Provide the (x, y) coordinate of the cell's center where the given text is located.  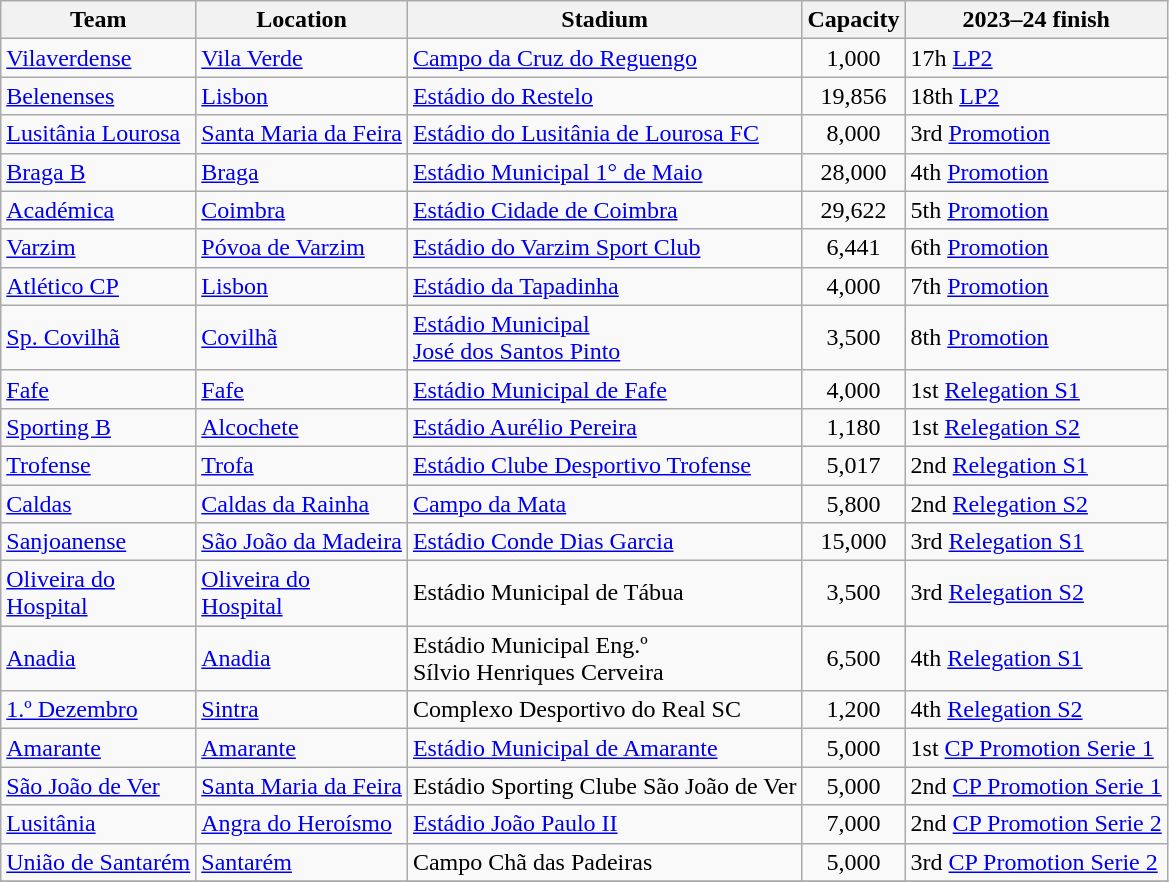
1.º Dezembro (98, 710)
Capacity (854, 20)
1st Relegation S2 (1036, 427)
2nd Relegation S1 (1036, 465)
Estádio do Lusitânia de Lourosa FC (604, 134)
Atlético CP (98, 286)
Estádio MunicipalJosé dos Santos Pinto (604, 338)
Lusitânia (98, 824)
29,622 (854, 210)
Campo da Cruz do Reguengo (604, 58)
Sp. Covilhã (98, 338)
Estádio Municipal de Tábua (604, 594)
Team (98, 20)
Stadium (604, 20)
São João da Madeira (302, 542)
Estádio da Tapadinha (604, 286)
Varzim (98, 248)
Estádio Aurélio Pereira (604, 427)
Braga B (98, 172)
2nd CP Promotion Serie 2 (1036, 824)
15,000 (854, 542)
Estádio Cidade de Coimbra (604, 210)
Vilaverdense (98, 58)
Santarém (302, 862)
3rd CP Promotion Serie 2 (1036, 862)
Académica (98, 210)
3rd Promotion (1036, 134)
Alcochete (302, 427)
5th Promotion (1036, 210)
18th LP2 (1036, 96)
2023–24 finish (1036, 20)
2nd CP Promotion Serie 1 (1036, 786)
Caldas da Rainha (302, 503)
Trofa (302, 465)
Campo da Mata (604, 503)
União de Santarém (98, 862)
4th Relegation S2 (1036, 710)
Estádio do Restelo (604, 96)
Estádio Sporting Clube São João de Ver (604, 786)
Estádio Conde Dias Garcia (604, 542)
5,017 (854, 465)
Belenenses (98, 96)
1,000 (854, 58)
Lusitânia Lourosa (98, 134)
Sporting B (98, 427)
7,000 (854, 824)
Trofense (98, 465)
3rd Relegation S2 (1036, 594)
8,000 (854, 134)
Estádio Municipal de Amarante (604, 748)
1,200 (854, 710)
Braga (302, 172)
Estádio João Paulo II (604, 824)
Complexo Desportivo do Real SC (604, 710)
1st CP Promotion Serie 1 (1036, 748)
Coimbra (302, 210)
Location (302, 20)
Sanjoanense (98, 542)
6,441 (854, 248)
São João de Ver (98, 786)
Vila Verde (302, 58)
Estádio Municipal Eng.ºSílvio Henriques Cerveira (604, 658)
6,500 (854, 658)
1st Relegation S1 (1036, 389)
Angra do Heroísmo (302, 824)
28,000 (854, 172)
4th Relegation S1 (1036, 658)
Sintra (302, 710)
8th Promotion (1036, 338)
Covilhã (302, 338)
Campo Chã das Padeiras (604, 862)
7th Promotion (1036, 286)
Estádio Municipal 1° de Maio (604, 172)
5,800 (854, 503)
17h LP2 (1036, 58)
19,856 (854, 96)
Caldas (98, 503)
2nd Relegation S2 (1036, 503)
Estádio Municipal de Fafe (604, 389)
Estádio Clube Desportivo Trofense (604, 465)
1,180 (854, 427)
Póvoa de Varzim (302, 248)
Estádio do Varzim Sport Club (604, 248)
4th Promotion (1036, 172)
6th Promotion (1036, 248)
3rd Relegation S1 (1036, 542)
